Output the [x, y] coordinate of the center of the cell containing the given text.  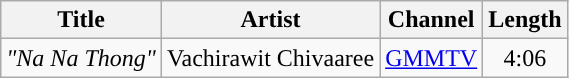
Length [525, 20]
"Na Na Thong" [82, 58]
Artist [270, 20]
Title [82, 20]
Channel [432, 20]
GMMTV [432, 58]
4:06 [525, 58]
Vachirawit Chivaaree [270, 58]
